For the text-containing cell, return its midpoint in (x, y) coordinate format. 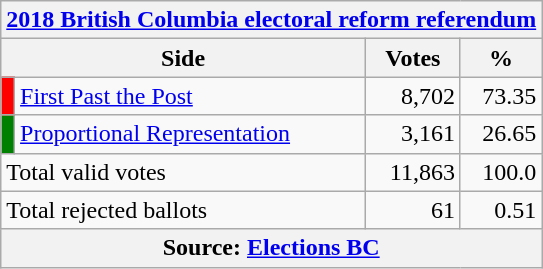
First Past the Post (190, 96)
73.35 (500, 96)
Proportional Representation (190, 134)
Total valid votes (184, 172)
Votes (412, 58)
2018 British Columbia electoral reform referendum (272, 20)
% (500, 58)
0.51 (500, 210)
3,161 (412, 134)
61 (412, 210)
11,863 (412, 172)
8,702 (412, 96)
Side (184, 58)
Source: Elections BC (272, 248)
26.65 (500, 134)
Total rejected ballots (184, 210)
100.0 (500, 172)
